For the text-containing cell, return its midpoint in (X, Y) coordinate format. 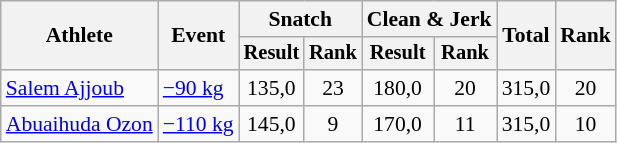
135,0 (272, 88)
Total (526, 36)
Event (198, 36)
10 (586, 124)
23 (333, 88)
145,0 (272, 124)
9 (333, 124)
Athlete (80, 36)
180,0 (398, 88)
−90 kg (198, 88)
170,0 (398, 124)
11 (466, 124)
Clean & Jerk (430, 19)
Snatch (300, 19)
−110 kg (198, 124)
Salem Ajjoub (80, 88)
Abuaihuda Ozon (80, 124)
